Return the (x, y) coordinate for the center point of the cell that contains the specified text.  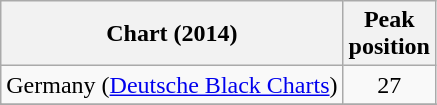
Peakposition (389, 34)
27 (389, 85)
Chart (2014) (172, 34)
Germany (Deutsche Black Charts) (172, 85)
